Return the [X, Y] coordinate for the center point of the cell that contains the specified text.  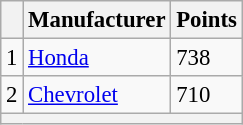
738 [206, 58]
2 [12, 95]
Chevrolet [97, 95]
Honda [97, 58]
Points [206, 20]
Manufacturer [97, 20]
710 [206, 95]
1 [12, 58]
